Return [x, y] of the center of cell containing provided text 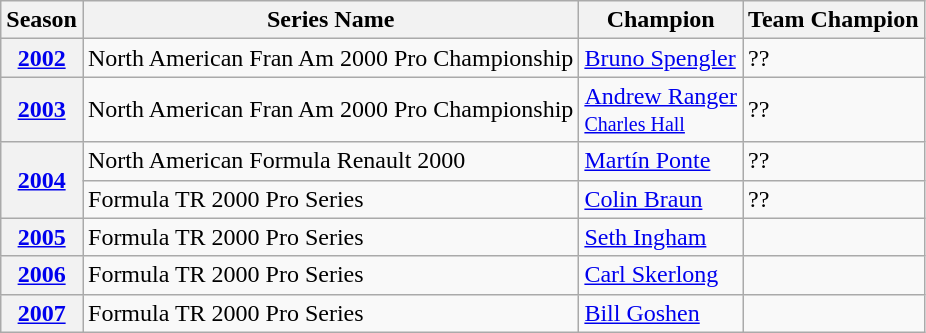
Bruno Spengler [661, 58]
2006 [42, 275]
Champion [661, 20]
2003 [42, 110]
2005 [42, 237]
Martín Ponte [661, 161]
2002 [42, 58]
Bill Goshen [661, 313]
2004 [42, 180]
2007 [42, 313]
North American Formula Renault 2000 [330, 161]
Season [42, 20]
Carl Skerlong [661, 275]
Seth Ingham [661, 237]
Series Name [330, 20]
Team Champion [834, 20]
Colin Braun [661, 199]
Andrew Ranger Charles Hall [661, 110]
